Determine the [X, Y] coordinate at the center of the cell enclosing the given text.  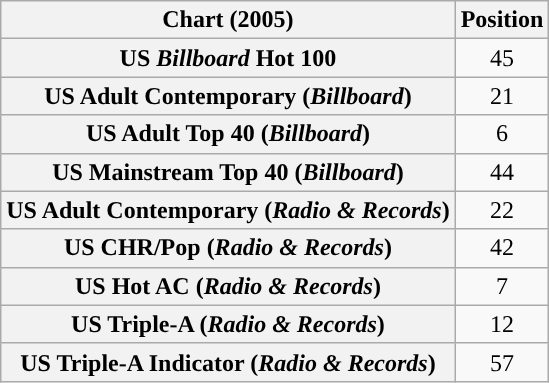
US Adult Top 40 (Billboard) [228, 134]
US Adult Contemporary (Radio & Records) [228, 210]
Chart (2005) [228, 20]
22 [502, 210]
6 [502, 134]
US Billboard Hot 100 [228, 58]
Position [502, 20]
44 [502, 172]
US Mainstream Top 40 (Billboard) [228, 172]
57 [502, 362]
US CHR/Pop (Radio & Records) [228, 248]
12 [502, 324]
US Triple-A (Radio & Records) [228, 324]
US Hot AC (Radio & Records) [228, 286]
US Adult Contemporary (Billboard) [228, 96]
21 [502, 96]
42 [502, 248]
US Triple-A Indicator (Radio & Records) [228, 362]
7 [502, 286]
45 [502, 58]
